Search for the cell housing the specified text and yield its (X, Y) center coordinate. 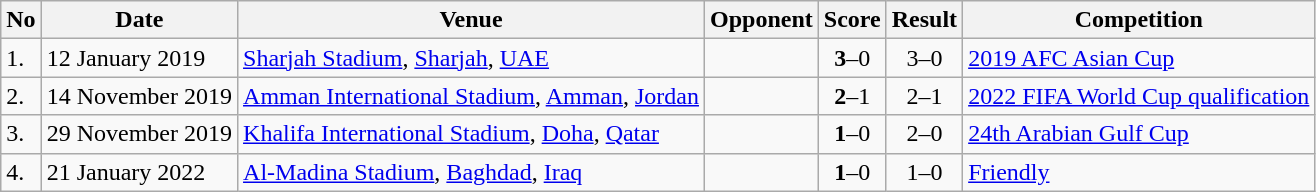
21 January 2022 (139, 172)
Sharjah Stadium, Sharjah, UAE (472, 58)
2019 AFC Asian Cup (1139, 58)
Opponent (762, 20)
Al-Madina Stadium, Baghdad, Iraq (472, 172)
Score (852, 20)
Khalifa International Stadium, Doha, Qatar (472, 134)
No (21, 20)
14 November 2019 (139, 96)
12 January 2019 (139, 58)
29 November 2019 (139, 134)
Date (139, 20)
2022 FIFA World Cup qualification (1139, 96)
2. (21, 96)
Venue (472, 20)
Result (924, 20)
Amman International Stadium, Amman, Jordan (472, 96)
2–0 (924, 134)
Friendly (1139, 172)
3. (21, 134)
4. (21, 172)
1. (21, 58)
Competition (1139, 20)
24th Arabian Gulf Cup (1139, 134)
